Find where the given text appears and provide that cell's center as (x, y) coordinate. 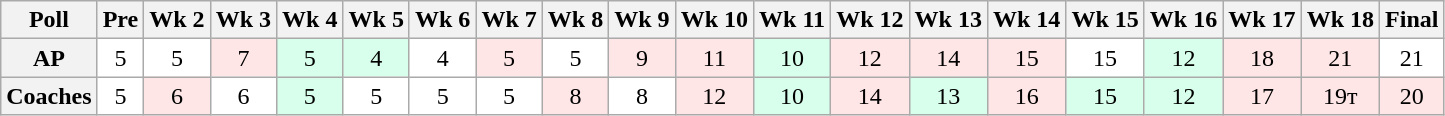
13 (948, 96)
Wk 18 (1340, 20)
Wk 16 (1183, 20)
Wk 2 (177, 20)
20 (1412, 96)
Poll (49, 20)
18 (1262, 58)
19т (1340, 96)
17 (1262, 96)
Coaches (49, 96)
16 (1026, 96)
Wk 13 (948, 20)
9 (642, 58)
Wk 10 (714, 20)
Wk 12 (870, 20)
Wk 14 (1026, 20)
Wk 11 (792, 20)
Final (1412, 20)
AP (49, 58)
11 (714, 58)
Wk 3 (243, 20)
Wk 7 (509, 20)
Wk 6 (442, 20)
Pre (120, 20)
Wk 9 (642, 20)
Wk 4 (310, 20)
7 (243, 58)
Wk 5 (376, 20)
Wk 15 (1105, 20)
Wk 17 (1262, 20)
Wk 8 (575, 20)
